Pinpoint the cell where the given text exists, returning its (x, y) midpoint coordinate. 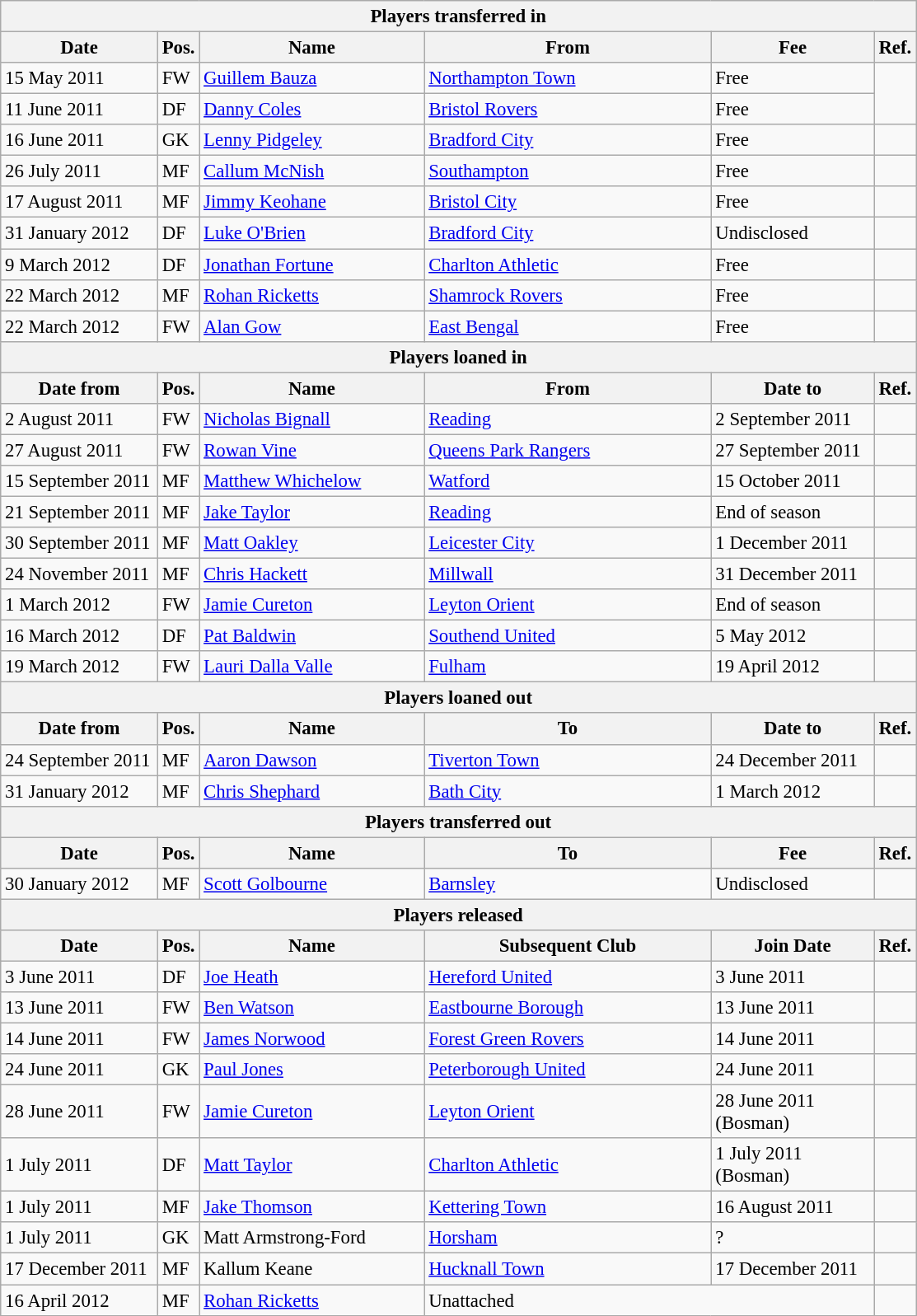
Shamrock Rovers (568, 295)
Northampton Town (568, 78)
Luke O'Brien (311, 233)
15 October 2011 (793, 481)
Millwall (568, 574)
Subsequent Club (568, 946)
Unattached (649, 1300)
Queens Park Rangers (568, 450)
2 August 2011 (79, 419)
Paul Jones (311, 1070)
16 April 2012 (79, 1300)
Bristol Rovers (568, 110)
East Bengal (568, 326)
24 November 2011 (79, 574)
Players released (458, 915)
Horsham (568, 1239)
Players loaned out (458, 698)
Rowan Vine (311, 450)
9 March 2012 (79, 265)
Chris Shephard (311, 791)
2 September 2011 (793, 419)
Join Date (793, 946)
Forest Green Rovers (568, 1039)
Scott Golbourne (311, 884)
Players transferred in (458, 16)
Bristol City (568, 202)
28 June 2011 (Bosman) (793, 1112)
Southampton (568, 171)
27 September 2011 (793, 450)
19 March 2012 (79, 667)
5 May 2012 (793, 636)
Peterborough United (568, 1070)
Jonathan Fortune (311, 265)
Callum McNish (311, 171)
Kallum Keane (311, 1269)
Barnsley (568, 884)
Chris Hackett (311, 574)
Hucknall Town (568, 1269)
24 September 2011 (79, 760)
Matt Armstrong-Ford (311, 1239)
28 June 2011 (79, 1112)
21 September 2011 (79, 512)
24 December 2011 (793, 760)
Lenny Pidgeley (311, 140)
Matt Oakley (311, 543)
Tiverton Town (568, 760)
Aaron Dawson (311, 760)
16 August 2011 (793, 1207)
1 December 2011 (793, 543)
Southend United (568, 636)
1 July 2011 (Bosman) (793, 1165)
15 May 2011 (79, 78)
31 December 2011 (793, 574)
16 June 2011 (79, 140)
15 September 2011 (79, 481)
Matt Taylor (311, 1165)
26 July 2011 (79, 171)
Guillem Bauza (311, 78)
30 September 2011 (79, 543)
? (793, 1239)
Matthew Whichelow (311, 481)
17 August 2011 (79, 202)
16 March 2012 (79, 636)
Players loaned in (458, 357)
Lauri Dalla Valle (311, 667)
Jake Thomson (311, 1207)
Bath City (568, 791)
Alan Gow (311, 326)
Pat Baldwin (311, 636)
Jimmy Keohane (311, 202)
Players transferred out (458, 822)
Jake Taylor (311, 512)
Fulham (568, 667)
Watford (568, 481)
Ben Watson (311, 1008)
19 April 2012 (793, 667)
Eastbourne Borough (568, 1008)
Hereford United (568, 976)
James Norwood (311, 1039)
Nicholas Bignall (311, 419)
11 June 2011 (79, 110)
Kettering Town (568, 1207)
30 January 2012 (79, 884)
Danny Coles (311, 110)
Joe Heath (311, 976)
27 August 2011 (79, 450)
Leicester City (568, 543)
